Search for the cell housing the specified text and yield its (x, y) center coordinate. 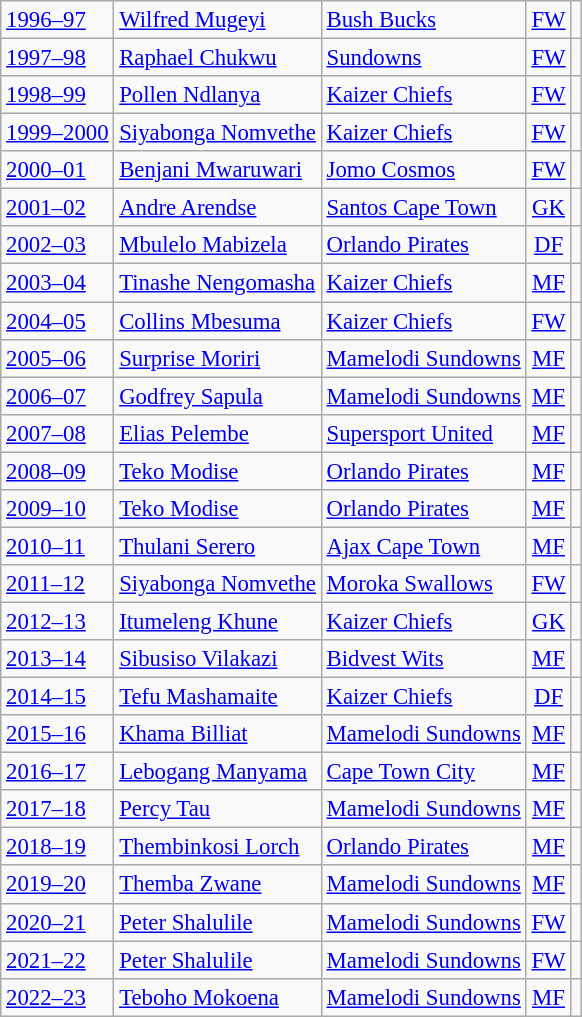
2010–11 (58, 546)
Moroka Swallows (424, 584)
1998–99 (58, 95)
2001–02 (58, 208)
Bush Bucks (424, 20)
2007–08 (58, 433)
2005–06 (58, 358)
Pollen Ndlanya (218, 95)
Mbulelo Mabizela (218, 245)
Jomo Cosmos (424, 170)
2021–22 (58, 960)
2012–13 (58, 621)
2014–15 (58, 697)
Surprise Moriri (218, 358)
1996–97 (58, 20)
Percy Tau (218, 809)
Godfrey Sapula (218, 396)
2004–05 (58, 321)
Supersport United (424, 433)
1997–98 (58, 58)
Khama Billiat (218, 734)
Thembinkosi Lorch (218, 847)
2006–07 (58, 396)
2017–18 (58, 809)
2019–20 (58, 885)
Benjani Mwaruwari (218, 170)
2003–04 (58, 283)
Raphael Chukwu (218, 58)
Tinashe Nengomasha (218, 283)
2009–10 (58, 509)
2013–14 (58, 659)
Andre Arendse (218, 208)
Lebogang Manyama (218, 772)
Teboho Mokoena (218, 997)
2002–03 (58, 245)
2011–12 (58, 584)
Wilfred Mugeyi (218, 20)
Sundowns (424, 58)
Tefu Mashamaite (218, 697)
Themba Zwane (218, 885)
Santos Cape Town (424, 208)
1999–2000 (58, 133)
Elias Pelembe (218, 433)
Sibusiso Vilakazi (218, 659)
Thulani Serero (218, 546)
2022–23 (58, 997)
Itumeleng Khune (218, 621)
2018–19 (58, 847)
2000–01 (58, 170)
Ajax Cape Town (424, 546)
2020–21 (58, 922)
Cape Town City (424, 772)
2015–16 (58, 734)
2008–09 (58, 471)
2016–17 (58, 772)
Collins Mbesuma (218, 321)
Bidvest Wits (424, 659)
